For the text-containing cell, return its midpoint in (x, y) coordinate format. 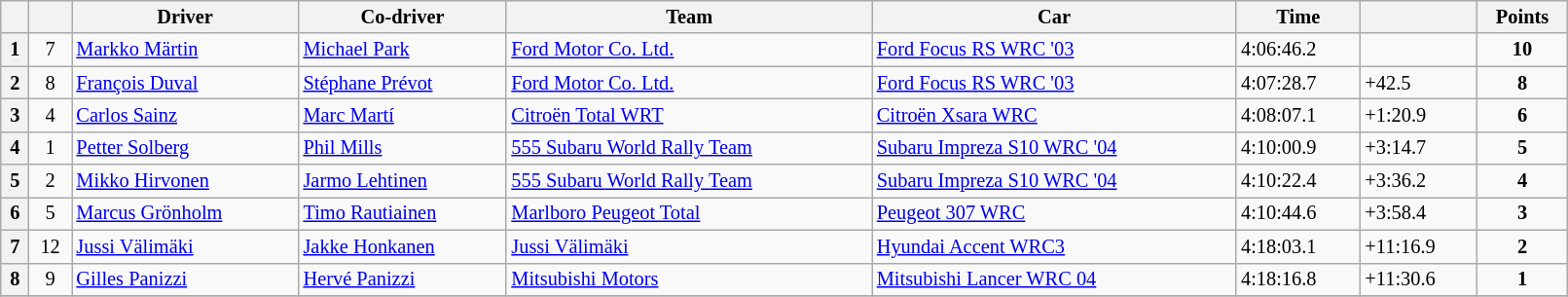
10 (1522, 50)
Petter Solberg (185, 148)
4:08:07.1 (1298, 115)
4:10:22.4 (1298, 181)
Michael Park (403, 50)
Citroën Xsara WRC (1054, 115)
Mikko Hirvonen (185, 181)
Hyundai Accent WRC3 (1054, 246)
+3:58.4 (1418, 213)
4:07:28.7 (1298, 83)
+11:16.9 (1418, 246)
Marlboro Peugeot Total (689, 213)
4:10:00.9 (1298, 148)
4:10:44.6 (1298, 213)
Points (1522, 17)
Jakke Honkanen (403, 246)
Gilles Panizzi (185, 279)
Timo Rautiainen (403, 213)
Mitsubishi Motors (689, 279)
Car (1054, 17)
+11:30.6 (1418, 279)
9 (51, 279)
Hervé Panizzi (403, 279)
+3:36.2 (1418, 181)
4:18:03.1 (1298, 246)
Marc Martí (403, 115)
Driver (185, 17)
Team (689, 17)
Marcus Grönholm (185, 213)
Jarmo Lehtinen (403, 181)
Peugeot 307 WRC (1054, 213)
Stéphane Prévot (403, 83)
Carlos Sainz (185, 115)
François Duval (185, 83)
4:18:16.8 (1298, 279)
Citroën Total WRT (689, 115)
+1:20.9 (1418, 115)
4:06:46.2 (1298, 50)
Co-driver (403, 17)
12 (51, 246)
Phil Mills (403, 148)
Time (1298, 17)
Mitsubishi Lancer WRC 04 (1054, 279)
+42.5 (1418, 83)
+3:14.7 (1418, 148)
Markko Märtin (185, 50)
